Return the [x, y] coordinate for the center point of the cell that contains the specified text.  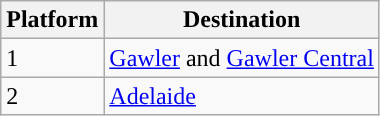
Platform [52, 20]
2 [52, 96]
Gawler and Gawler Central [242, 58]
Destination [242, 20]
1 [52, 58]
Adelaide [242, 96]
